Detect which cell encompasses the target text, then output its (x, y) center coordinate. 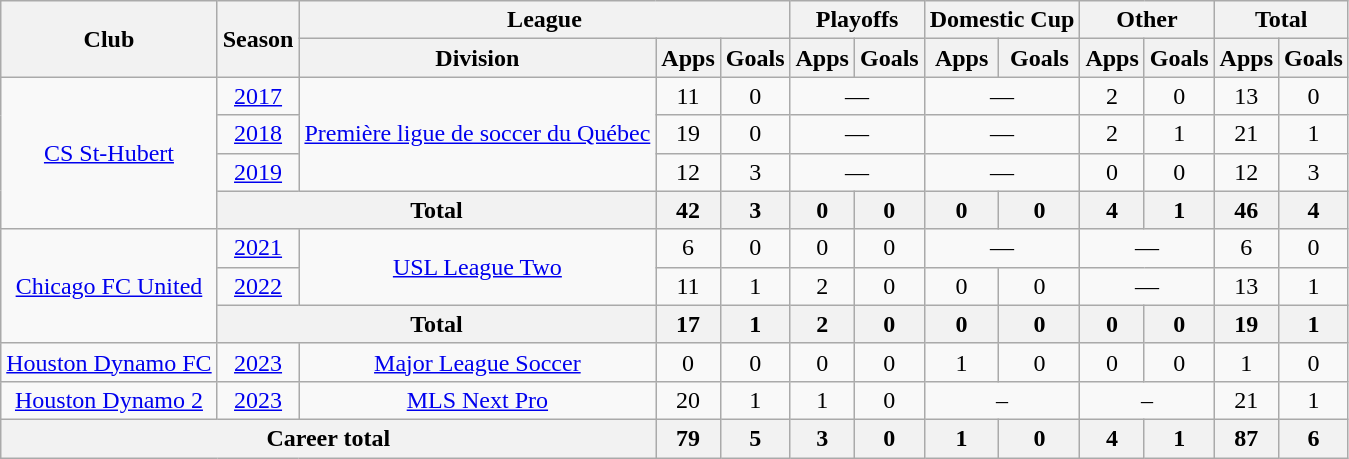
20 (688, 400)
CS St-Hubert (109, 153)
MLS Next Pro (478, 400)
2019 (258, 172)
Division (478, 58)
Houston Dynamo FC (109, 362)
Career total (328, 438)
2022 (258, 286)
2017 (258, 96)
Other (1147, 20)
87 (1246, 438)
Houston Dynamo 2 (109, 400)
5 (755, 438)
42 (688, 210)
2018 (258, 134)
Domestic Cup (1002, 20)
46 (1246, 210)
Playoffs (857, 20)
2021 (258, 248)
Première ligue de soccer du Québec (478, 134)
Club (109, 39)
League (544, 20)
17 (688, 324)
Season (258, 39)
USL League Two (478, 267)
Chicago FC United (109, 286)
Major League Soccer (478, 362)
79 (688, 438)
